Search for the cell housing the specified text and yield its (X, Y) center coordinate. 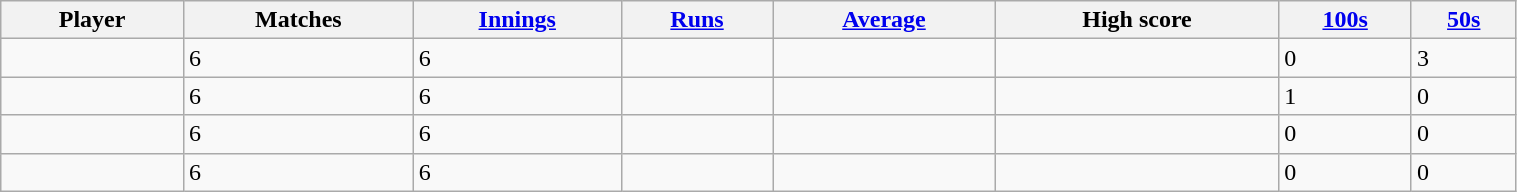
High score (1137, 20)
1 (1346, 96)
Average (884, 20)
100s (1346, 20)
Matches (298, 20)
Innings (517, 20)
Player (92, 20)
50s (1464, 20)
3 (1464, 58)
Runs (697, 20)
